Identify which cell holds the provided text, then report its [X, Y] central coordinate. 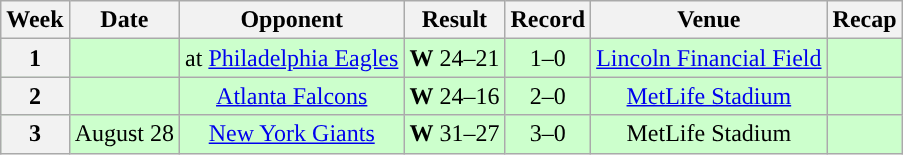
Week [35, 20]
3 [35, 134]
Atlanta Falcons [292, 96]
Venue [709, 20]
2 [35, 96]
W 24–16 [454, 96]
1–0 [548, 58]
August 28 [124, 134]
Lincoln Financial Field [709, 58]
at Philadelphia Eagles [292, 58]
W 31–27 [454, 134]
Date [124, 20]
1 [35, 58]
2–0 [548, 96]
Result [454, 20]
3–0 [548, 134]
Recap [864, 20]
Record [548, 20]
Opponent [292, 20]
New York Giants [292, 134]
W 24–21 [454, 58]
